For the text-containing cell, return its midpoint in (X, Y) coordinate format. 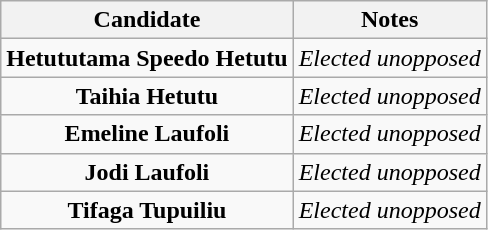
Candidate (147, 20)
Notes (390, 20)
Jodi Laufoli (147, 172)
Taihia Hetutu (147, 96)
Tifaga Tupuiliu (147, 210)
Hetututama Speedo Hetutu (147, 58)
Emeline Laufoli (147, 134)
